Capture the cell that displays the provided text and extract its (X, Y) central coordinate. 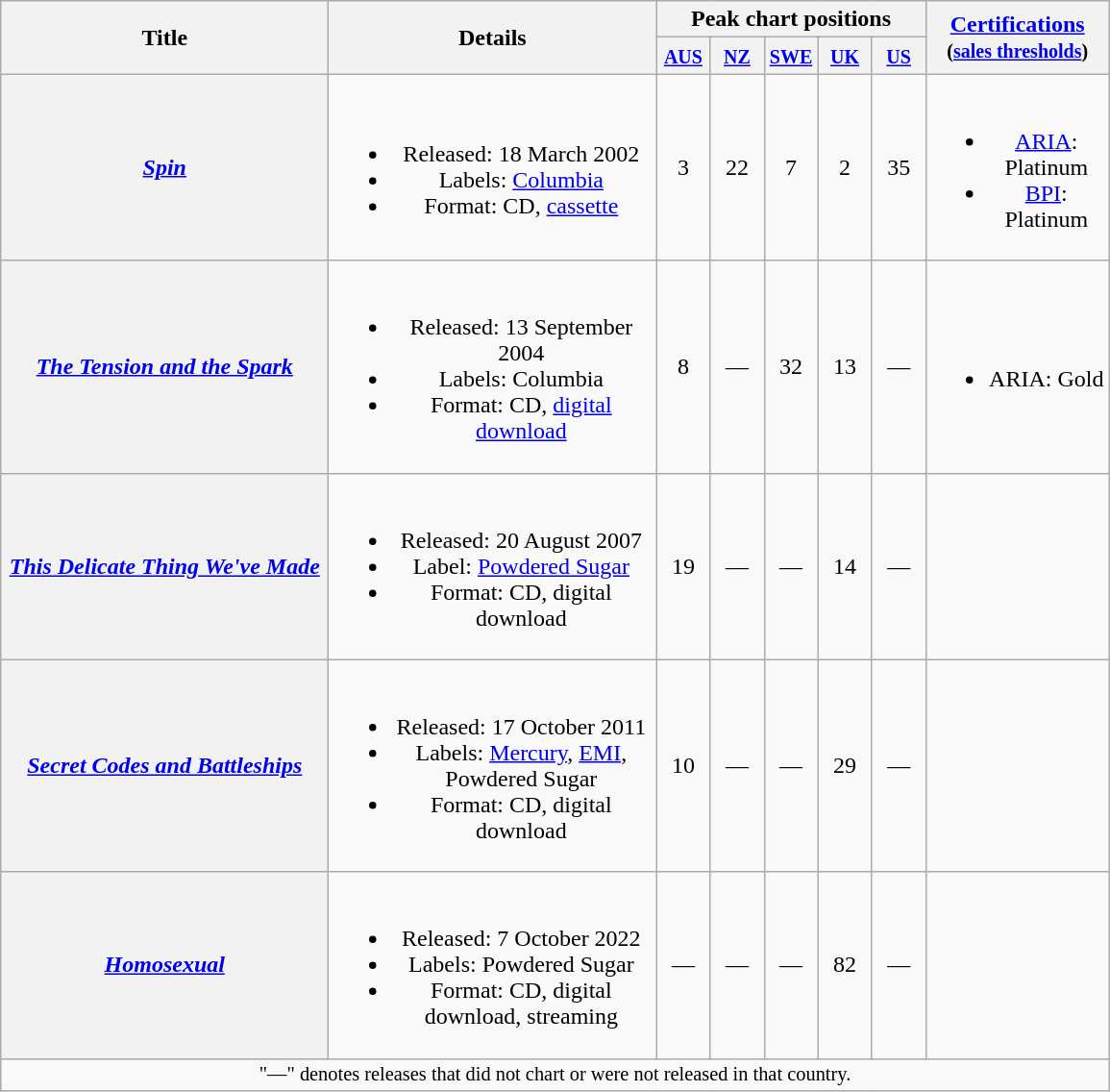
82 (845, 965)
Peak chart positions (791, 19)
SWE (791, 56)
UK (845, 56)
Title (165, 37)
"—" denotes releases that did not chart or were not released in that country. (555, 1075)
19 (683, 566)
35 (899, 167)
Released: 13 September 2004Labels: ColumbiaFormat: CD, digital download (492, 367)
US (899, 56)
ARIA: Gold (1017, 367)
NZ (737, 56)
Secret Codes and Battleships (165, 765)
7 (791, 167)
Details (492, 37)
AUS (683, 56)
13 (845, 367)
Spin (165, 167)
Certifications(sales thresholds) (1017, 37)
8 (683, 367)
2 (845, 167)
3 (683, 167)
ARIA: PlatinumBPI: Platinum (1017, 167)
Homosexual (165, 965)
32 (791, 367)
14 (845, 566)
Released: 18 March 2002Labels: ColumbiaFormat: CD, cassette (492, 167)
22 (737, 167)
The Tension and the Spark (165, 367)
Released: 17 October 2011Labels: Mercury, EMI, Powdered SugarFormat: CD, digital download (492, 765)
Released: 7 October 2022Labels: Powdered SugarFormat: CD, digital download, streaming (492, 965)
10 (683, 765)
Released: 20 August 2007Label: Powdered SugarFormat: CD, digital download (492, 566)
This Delicate Thing We've Made (165, 566)
29 (845, 765)
